Find where the given text appears and provide that cell's center as [x, y] coordinate. 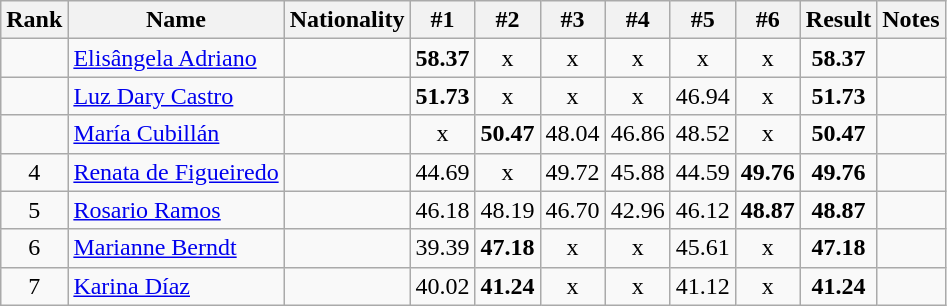
6 [34, 248]
46.94 [702, 96]
7 [34, 286]
48.04 [572, 134]
5 [34, 210]
Rank [34, 20]
#2 [508, 20]
45.61 [702, 248]
Rosario Ramos [176, 210]
Luz Dary Castro [176, 96]
49.72 [572, 172]
46.86 [638, 134]
42.96 [638, 210]
#6 [768, 20]
#1 [442, 20]
46.12 [702, 210]
#5 [702, 20]
#4 [638, 20]
44.59 [702, 172]
46.70 [572, 210]
Notes [911, 20]
48.52 [702, 134]
#3 [572, 20]
46.18 [442, 210]
Marianne Berndt [176, 248]
41.12 [702, 286]
María Cubillán [176, 134]
48.19 [508, 210]
Name [176, 20]
45.88 [638, 172]
Renata de Figueiredo [176, 172]
Karina Díaz [176, 286]
4 [34, 172]
Elisângela Adriano [176, 58]
Nationality [347, 20]
40.02 [442, 286]
39.39 [442, 248]
44.69 [442, 172]
Result [838, 20]
